Identify which cell holds the provided text, then report its (x, y) central coordinate. 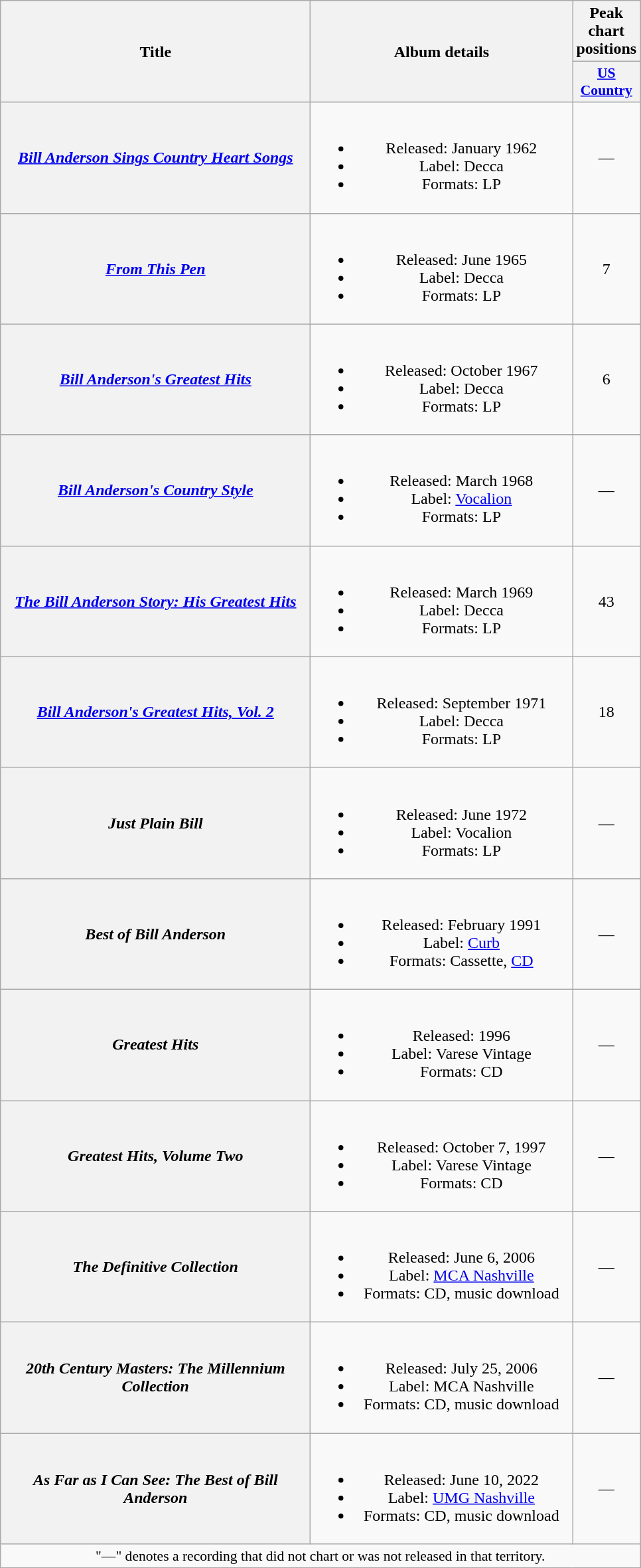
Bill Anderson's Greatest Hits (155, 380)
Released: October 7, 1997Label: Varese VintageFormats: CD (442, 1156)
Released: June 1965Label: DeccaFormats: LP (442, 268)
18 (606, 712)
Bill Anderson Sings Country Heart Songs (155, 158)
Released: 1996Label: Varese VintageFormats: CD (442, 1045)
Released: March 1969Label: DeccaFormats: LP (442, 601)
Released: January 1962Label: DeccaFormats: LP (442, 158)
Released: March 1968Label: VocalionFormats: LP (442, 490)
The Bill Anderson Story: His Greatest Hits (155, 601)
43 (606, 601)
Released: June 10, 2022Label: UMG NashvilleFormats: CD, music download (442, 1488)
Best of Bill Anderson (155, 933)
Just Plain Bill (155, 823)
Released: October 1967Label: DeccaFormats: LP (442, 380)
7 (606, 268)
"—" denotes a recording that did not chart or was not released in that territory. (320, 1556)
Title (155, 52)
Peakchartpositions (606, 31)
Released: September 1971Label: DeccaFormats: LP (442, 712)
20th Century Masters: The Millennium Collection (155, 1378)
Album details (442, 52)
The Definitive Collection (155, 1267)
As Far as I Can See: The Best of Bill Anderson (155, 1488)
Greatest Hits, Volume Two (155, 1156)
From This Pen (155, 268)
6 (606, 380)
Released: February 1991Label: CurbFormats: Cassette, CD (442, 933)
Released: June 6, 2006Label: MCA NashvilleFormats: CD, music download (442, 1267)
Released: July 25, 2006Label: MCA NashvilleFormats: CD, music download (442, 1378)
Bill Anderson's Country Style (155, 490)
Bill Anderson's Greatest Hits, Vol. 2 (155, 712)
Released: June 1972Label: VocalionFormats: LP (442, 823)
Greatest Hits (155, 1045)
USCountry (606, 82)
